Locate the cell with the specified text and output its [x, y] center coordinate. 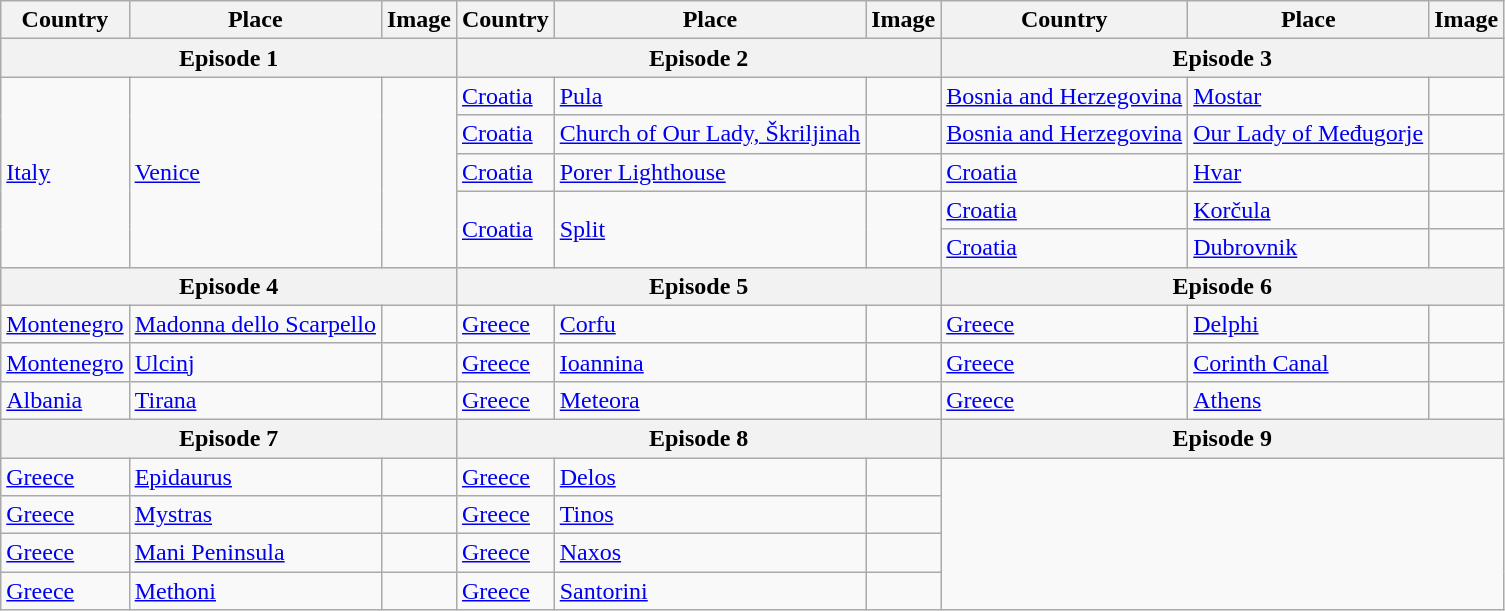
Church of Our Lady, Škriljinah [710, 134]
Tirana [255, 400]
Epidaurus [255, 477]
Episode 4 [229, 286]
Corfu [710, 324]
Ulcinj [255, 362]
Delos [710, 477]
Tinos [710, 515]
Santorini [710, 591]
Madonna dello Scarpello [255, 324]
Episode 6 [1222, 286]
Ioannina [710, 362]
Meteora [710, 400]
Naxos [710, 553]
Episode 3 [1222, 58]
Italy [65, 172]
Methoni [255, 591]
Porer Lighthouse [710, 172]
Episode 2 [698, 58]
Our Lady of Međugorje [1308, 134]
Delphi [1308, 324]
Mystras [255, 515]
Dubrovnik [1308, 248]
Mostar [1308, 96]
Episode 5 [698, 286]
Episode 7 [229, 438]
Hvar [1308, 172]
Venice [255, 172]
Episode 1 [229, 58]
Korčula [1308, 210]
Episode 8 [698, 438]
Albania [65, 400]
Athens [1308, 400]
Pula [710, 96]
Mani Peninsula [255, 553]
Episode 9 [1222, 438]
Split [710, 229]
Corinth Canal [1308, 362]
